Extract the (X, Y) coordinate from the center of the cell holding the provided text.  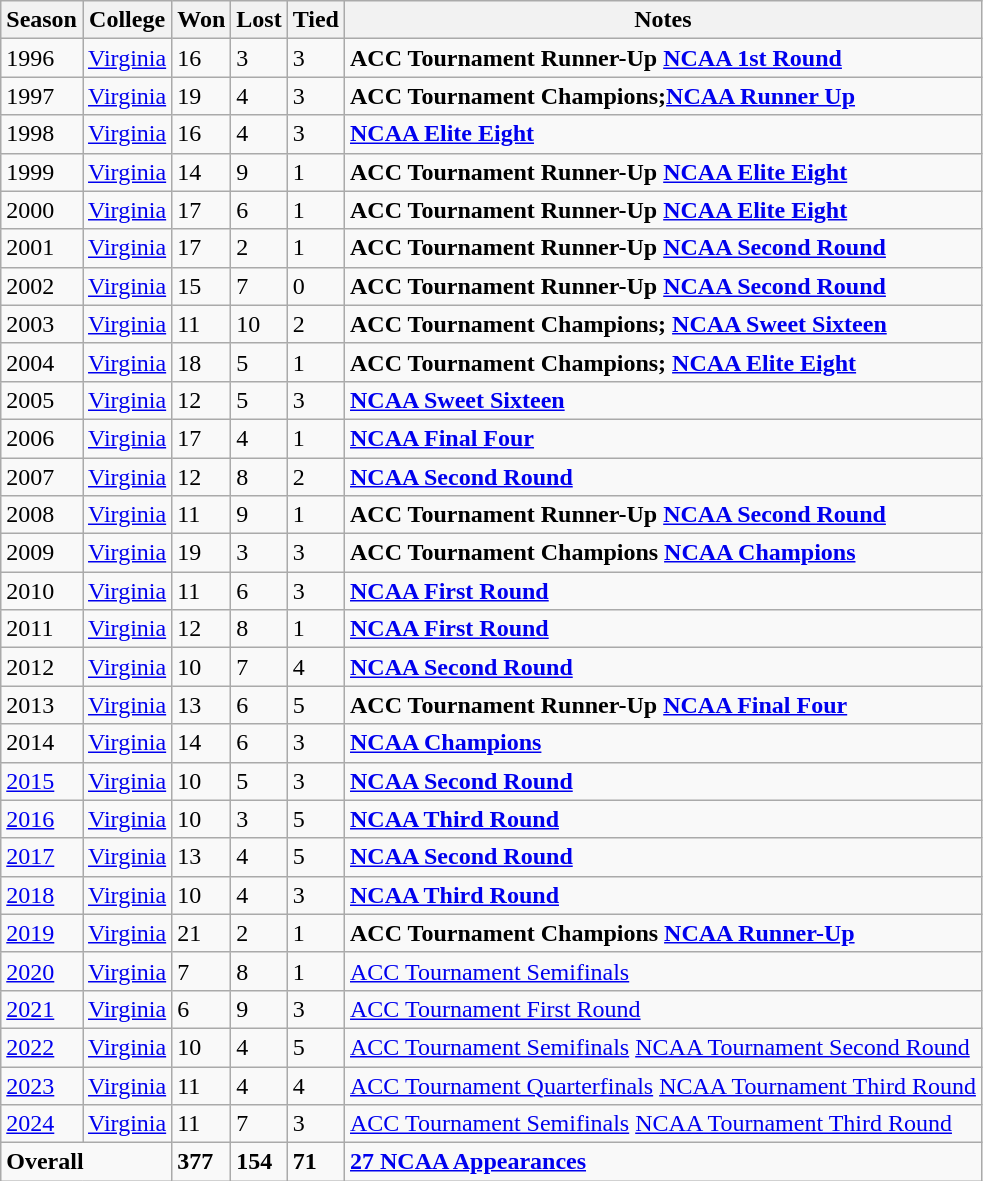
Lost (259, 20)
27 NCAA Appearances (662, 1162)
ACC Tournament Semifinals NCAA Tournament Third Round (662, 1124)
2010 (42, 591)
2020 (42, 971)
2002 (42, 286)
21 (202, 933)
2009 (42, 553)
2016 (42, 819)
2003 (42, 324)
ACC Tournament Semifinals NCAA Tournament Second Round (662, 1047)
2007 (42, 477)
ACC Tournament Champions NCAA Champions (662, 553)
NCAA Sweet Sixteen (662, 400)
1998 (42, 134)
Overall (86, 1162)
2024 (42, 1124)
154 (259, 1162)
Season (42, 20)
15 (202, 286)
2005 (42, 400)
1999 (42, 172)
2021 (42, 1009)
2015 (42, 781)
ACC Tournament Quarterfinals NCAA Tournament Third Round (662, 1085)
ACC Tournament Champions;NCAA Runner Up (662, 96)
ACC Tournament Champions NCAA Runner-Up (662, 933)
377 (202, 1162)
ACC Tournament Semifinals (662, 971)
2000 (42, 210)
Won (202, 20)
ACC Tournament First Round (662, 1009)
2017 (42, 857)
2013 (42, 705)
1997 (42, 96)
Tied (316, 20)
0 (316, 286)
2011 (42, 629)
2004 (42, 362)
College (126, 20)
2023 (42, 1085)
NCAA Elite Eight (662, 134)
18 (202, 362)
2019 (42, 933)
ACC Tournament Runner-Up NCAA 1st Round (662, 58)
ACC Tournament Champions; NCAA Sweet Sixteen (662, 324)
2014 (42, 743)
NCAA Final Four (662, 438)
2018 (42, 895)
2008 (42, 515)
ACC Tournament Champions; NCAA Elite Eight (662, 362)
Notes (662, 20)
2022 (42, 1047)
1996 (42, 58)
ACC Tournament Runner-Up NCAA Final Four (662, 705)
2006 (42, 438)
71 (316, 1162)
2012 (42, 667)
2001 (42, 248)
NCAA Champions (662, 743)
